Locate the cell with the specified text and output its (x, y) center coordinate. 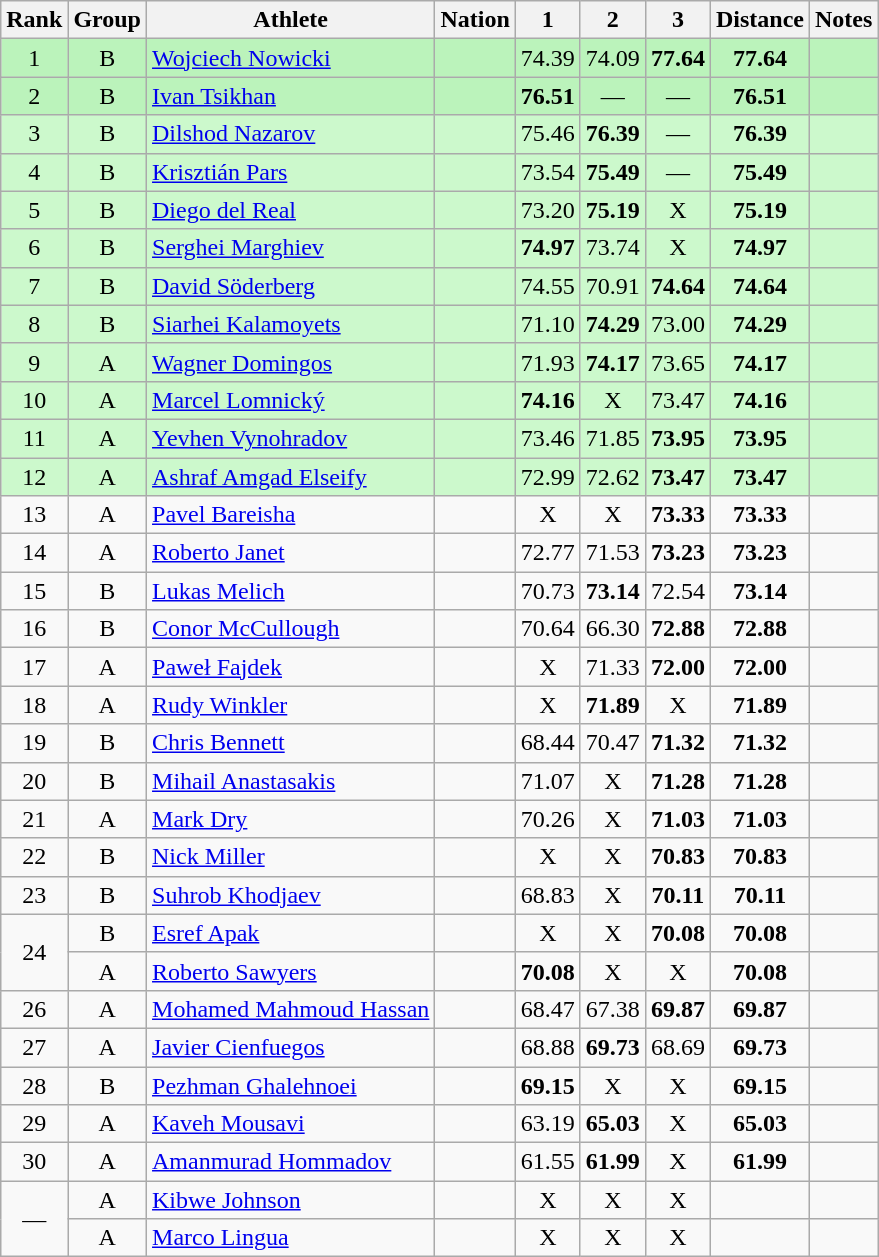
Javier Cienfuegos (291, 1047)
Wagner Domingos (291, 362)
73.00 (678, 324)
5 (34, 210)
Distance (760, 20)
68.44 (548, 743)
Pavel Bareisha (291, 515)
23 (34, 895)
David Söderberg (291, 286)
Athlete (291, 20)
71.53 (612, 553)
Wojciech Nowicki (291, 58)
67.38 (612, 1009)
Ivan Tsikhan (291, 96)
22 (34, 857)
Esref Apak (291, 933)
70.73 (548, 591)
6 (34, 248)
20 (34, 781)
Kaveh Mousavi (291, 1124)
Notes (844, 20)
70.47 (612, 743)
73.46 (548, 438)
Nick Miller (291, 857)
8 (34, 324)
73.20 (548, 210)
16 (34, 629)
Mihail Anastasakis (291, 781)
74.09 (612, 58)
10 (34, 400)
63.19 (548, 1124)
27 (34, 1047)
66.30 (612, 629)
71.07 (548, 781)
Siarhei Kalamoyets (291, 324)
19 (34, 743)
28 (34, 1085)
72.77 (548, 553)
Nation (475, 20)
18 (34, 705)
75.46 (548, 134)
Pezhman Ghalehnoei (291, 1085)
Conor McCullough (291, 629)
72.54 (678, 591)
14 (34, 553)
12 (34, 477)
24 (34, 952)
74.39 (548, 58)
Lukas Melich (291, 591)
Roberto Janet (291, 553)
Chris Bennett (291, 743)
Amanmurad Hommadov (291, 1162)
Kibwe Johnson (291, 1200)
71.33 (612, 667)
Paweł Fajdek (291, 667)
72.99 (548, 477)
71.10 (548, 324)
Ashraf Amgad Elseify (291, 477)
74.55 (548, 286)
Yevhen Vynohradov (291, 438)
Roberto Sawyers (291, 971)
Mohamed Mahmoud Hassan (291, 1009)
Serghei Marghiev (291, 248)
30 (34, 1162)
Diego del Real (291, 210)
68.47 (548, 1009)
17 (34, 667)
15 (34, 591)
Rudy Winkler (291, 705)
Group (108, 20)
71.93 (548, 362)
Marcel Lomnický (291, 400)
70.91 (612, 286)
Krisztián Pars (291, 172)
61.55 (548, 1162)
21 (34, 819)
Dilshod Nazarov (291, 134)
73.74 (612, 248)
9 (34, 362)
Suhrob Khodjaev (291, 895)
11 (34, 438)
Mark Dry (291, 819)
7 (34, 286)
26 (34, 1009)
29 (34, 1124)
70.64 (548, 629)
68.83 (548, 895)
71.85 (612, 438)
70.26 (548, 819)
Rank (34, 20)
Marco Lingua (291, 1238)
4 (34, 172)
73.65 (678, 362)
68.88 (548, 1047)
73.54 (548, 172)
72.62 (612, 477)
13 (34, 515)
68.69 (678, 1047)
